Determine the [x, y] coordinate at the center of the cell enclosing the given text.  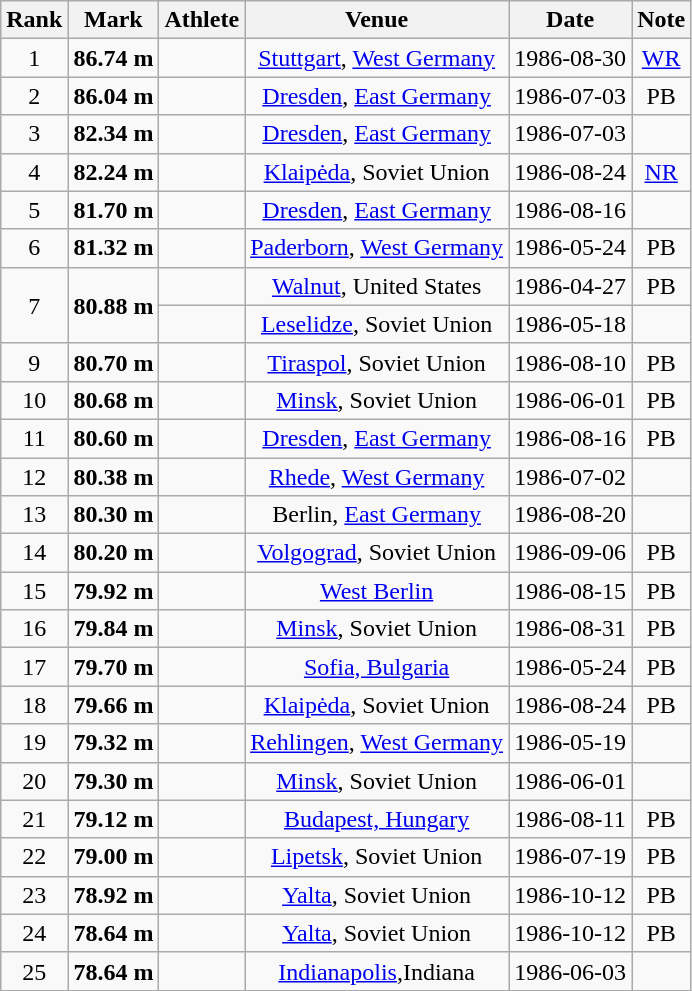
12 [34, 477]
Athlete [202, 20]
2 [34, 96]
22 [34, 857]
3 [34, 134]
25 [34, 971]
1986-05-19 [570, 743]
Rehlingen, West Germany [377, 743]
Walnut, United States [377, 286]
80.68 m [114, 400]
Rhede, West Germany [377, 477]
81.32 m [114, 248]
Paderborn, West Germany [377, 248]
24 [34, 933]
West Berlin [377, 591]
Date [570, 20]
Volgograd, Soviet Union [377, 553]
Sofia, Bulgaria [377, 667]
80.20 m [114, 553]
86.04 m [114, 96]
80.88 m [114, 305]
79.92 m [114, 591]
1986-08-30 [570, 58]
1986-06-03 [570, 971]
79.32 m [114, 743]
78.92 m [114, 895]
11 [34, 438]
NR [662, 172]
Mark [114, 20]
23 [34, 895]
79.00 m [114, 857]
19 [34, 743]
Note [662, 20]
80.60 m [114, 438]
15 [34, 591]
1 [34, 58]
20 [34, 781]
Indianapolis,Indiana [377, 971]
1986-08-15 [570, 591]
79.70 m [114, 667]
14 [34, 553]
5 [34, 210]
1986-04-27 [570, 286]
WR [662, 58]
9 [34, 362]
1986-05-18 [570, 324]
10 [34, 400]
7 [34, 305]
Berlin, East Germany [377, 515]
1986-08-20 [570, 515]
16 [34, 629]
13 [34, 515]
18 [34, 705]
Leselidze, Soviet Union [377, 324]
Budapest, Hungary [377, 819]
80.38 m [114, 477]
81.70 m [114, 210]
21 [34, 819]
80.70 m [114, 362]
Rank [34, 20]
1986-07-19 [570, 857]
1986-08-31 [570, 629]
80.30 m [114, 515]
6 [34, 248]
17 [34, 667]
1986-07-02 [570, 477]
1986-08-10 [570, 362]
Stuttgart, West Germany [377, 58]
1986-09-06 [570, 553]
1986-08-11 [570, 819]
86.74 m [114, 58]
79.12 m [114, 819]
79.30 m [114, 781]
79.84 m [114, 629]
Venue [377, 20]
Tiraspol, Soviet Union [377, 362]
Lipetsk, Soviet Union [377, 857]
4 [34, 172]
82.34 m [114, 134]
79.66 m [114, 705]
82.24 m [114, 172]
